Output the (x, y) coordinate of the center of the cell containing the given text.  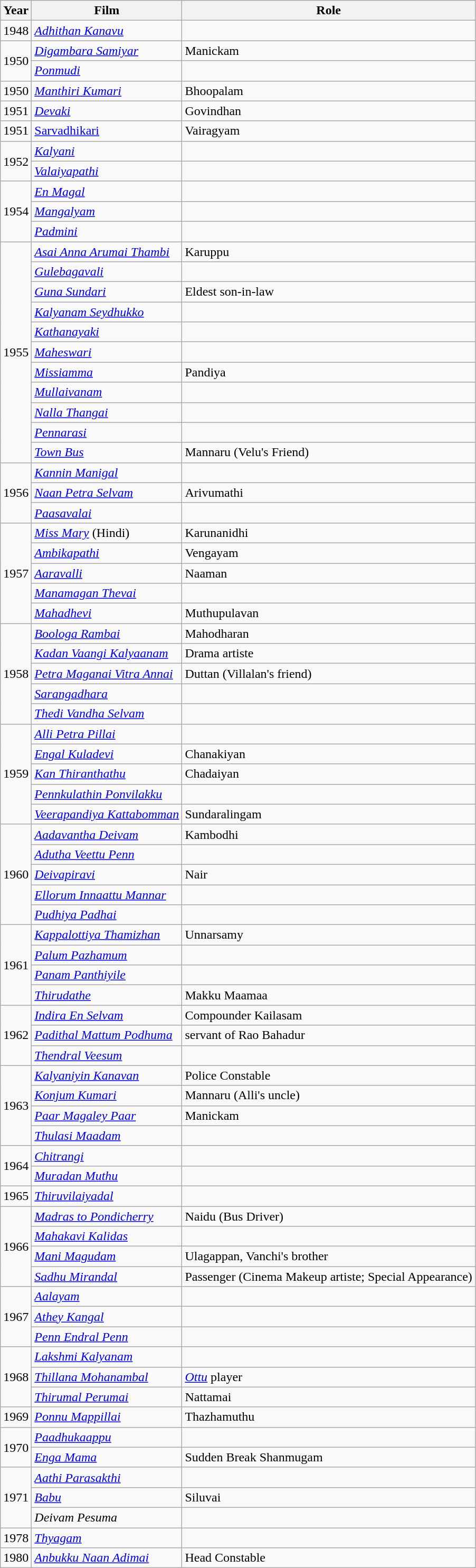
1959 (16, 774)
Manamagan Thevai (107, 593)
Pennarasi (107, 432)
Sudden Break Shanmugam (329, 1457)
Duttan (Villalan's friend) (329, 674)
Mahakavi Kalidas (107, 1236)
Devaki (107, 111)
Valaiyapathi (107, 171)
1970 (16, 1447)
1978 (16, 1538)
Nair (329, 874)
Aaravalli (107, 573)
Anbukku Naan Adimai (107, 1558)
servant of Rao Bahadur (329, 1035)
Nalla Thangai (107, 412)
Kappalottiya Thamizhan (107, 935)
Mahadhevi (107, 613)
Compounder Kailasam (329, 1015)
Kalyani (107, 151)
Sundaralingam (329, 814)
Ulagappan, Vanchi's brother (329, 1257)
Eldest son-in-law (329, 292)
Film (107, 11)
Mannaru (Velu's Friend) (329, 452)
1964 (16, 1166)
Aathi Parasakthi (107, 1477)
Paasavalai (107, 513)
Pandiya (329, 372)
Muradan Muthu (107, 1176)
Aadavantha Deivam (107, 834)
Arivumathi (329, 493)
Thedi Vandha Selvam (107, 714)
Passenger (Cinema Makeup artiste; Special Appearance) (329, 1277)
1956 (16, 493)
Nattamai (329, 1397)
Madras to Pondicherry (107, 1216)
Ottu player (329, 1377)
Unnarsamy (329, 935)
Thendral Veesum (107, 1055)
Chadaiyan (329, 774)
Mani Magudam (107, 1257)
Kathanayaki (107, 332)
Konjum Kumari (107, 1095)
Engal Kuladevi (107, 754)
Kalyanam Seydhukko (107, 312)
Pennkulathin Ponvilakku (107, 794)
Adutha Veettu Penn (107, 854)
Sadhu Mirandal (107, 1277)
Thulasi Maadam (107, 1136)
Naidu (Bus Driver) (329, 1216)
Vairagyam (329, 131)
Veerapandiya Kattabomman (107, 814)
Adhithan Kanavu (107, 31)
1980 (16, 1558)
Miss Mary (Hindi) (107, 533)
Year (16, 11)
Kannin Manigal (107, 473)
Thirudathe (107, 995)
Babu (107, 1497)
Mahodharan (329, 634)
Drama artiste (329, 654)
Paar Magaley Paar (107, 1116)
1962 (16, 1035)
Vengayam (329, 553)
1967 (16, 1317)
Thiruvilaiyadal (107, 1196)
Paadhukaappu (107, 1437)
Role (329, 11)
Ambikapathi (107, 553)
Ponnu Mappillai (107, 1417)
En Magal (107, 191)
Penn Endral Penn (107, 1337)
Head Constable (329, 1558)
Town Bus (107, 452)
1948 (16, 31)
1963 (16, 1106)
1958 (16, 674)
Panam Panthiyile (107, 975)
Gulebagavali (107, 272)
Kambodhi (329, 834)
Mangalyam (107, 211)
Chanakiyan (329, 754)
1961 (16, 965)
1971 (16, 1497)
Govindhan (329, 111)
Ellorum Innaattu Mannar (107, 895)
Missiamma (107, 372)
Makku Maamaa (329, 995)
Police Constable (329, 1075)
Kadan Vaangi Kalyaanam (107, 654)
Lakshmi Kalyanam (107, 1357)
Maheswari (107, 352)
Chitrangi (107, 1156)
Thyagam (107, 1538)
Padmini (107, 231)
1954 (16, 211)
1955 (16, 353)
Sarvadhikari (107, 131)
Digambara Samiyar (107, 51)
Bhoopalam (329, 91)
Deivam Pesuma (107, 1517)
Mullaivanam (107, 392)
Thazhamuthu (329, 1417)
1968 (16, 1377)
Aalayam (107, 1297)
Padithal Mattum Podhuma (107, 1035)
Naaman (329, 573)
Guna Sundari (107, 292)
Siluvai (329, 1497)
Indira En Selvam (107, 1015)
Athey Kangal (107, 1317)
Petra Maganai Vitra Annai (107, 674)
Deivapiravi (107, 874)
Muthupulavan (329, 613)
1960 (16, 874)
Naan Petra Selvam (107, 493)
Manthiri Kumari (107, 91)
1965 (16, 1196)
Palum Pazhamum (107, 955)
1952 (16, 161)
Kan Thiranthathu (107, 774)
Thirumal Perumai (107, 1397)
Boologa Rambai (107, 634)
Karunanidhi (329, 533)
Pudhiya Padhai (107, 915)
Asai Anna Arumai Thambi (107, 252)
Sarangadhara (107, 694)
Kalyaniyin Kanavan (107, 1075)
Ponmudi (107, 71)
1969 (16, 1417)
Mannaru (Alli's uncle) (329, 1095)
Alli Petra Pillai (107, 734)
1966 (16, 1246)
Enga Mama (107, 1457)
Karuppu (329, 252)
Thillana Mohanambal (107, 1377)
1957 (16, 573)
